Determine the [x, y] coordinate at the center of the cell enclosing the given text.  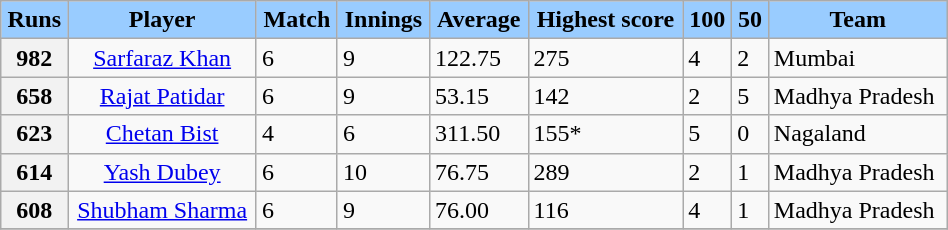
Runs [34, 20]
Innings [383, 20]
Player [162, 20]
Sarfaraz Khan [162, 58]
658 [34, 96]
10 [383, 172]
Average [480, 20]
Yash Dubey [162, 172]
Shubham Sharma [162, 210]
116 [606, 210]
Match [296, 20]
Nagaland [858, 134]
608 [34, 210]
Chetan Bist [162, 134]
53.15 [480, 96]
100 [708, 20]
623 [34, 134]
76.00 [480, 210]
155* [606, 134]
142 [606, 96]
76.75 [480, 172]
614 [34, 172]
Mumbai [858, 58]
Rajat Patidar [162, 96]
0 [750, 134]
311.50 [480, 134]
Team [858, 20]
122.75 [480, 58]
50 [750, 20]
Highest score [606, 20]
275 [606, 58]
982 [34, 58]
289 [606, 172]
